Extract the (X, Y) coordinate from the center of the cell holding the provided text.  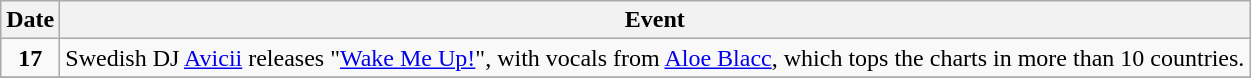
Swedish DJ Avicii releases "Wake Me Up!", with vocals from Aloe Blacc, which tops the charts in more than 10 countries. (655, 58)
Event (655, 20)
17 (30, 58)
Date (30, 20)
